Capture the cell that displays the provided text and extract its [X, Y] central coordinate. 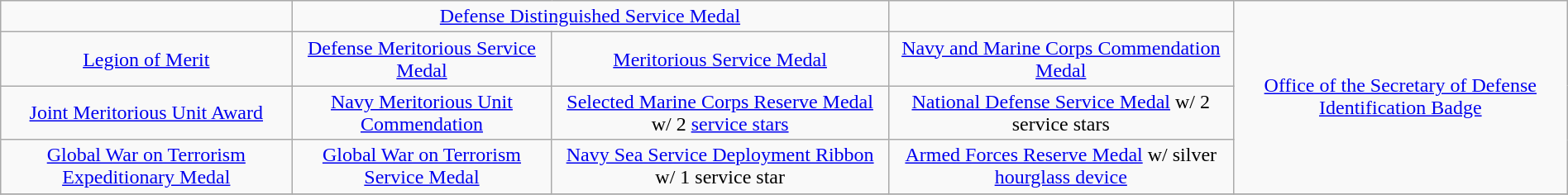
National Defense Service Medal w/ 2 service stars [1060, 112]
Armed Forces Reserve Medal w/ silver hourglass device [1060, 167]
Meritorious Service Medal [719, 59]
Global War on Terrorism Service Medal [422, 167]
Defense Distinguished Service Medal [590, 17]
Navy and Marine Corps Commendation Medal [1060, 59]
Global War on Terrorism Expeditionary Medal [146, 167]
Joint Meritorious Unit Award [146, 112]
Legion of Merit [146, 59]
Office of the Secretary of Defense Identification Badge [1400, 97]
Defense Meritorious Service Medal [422, 59]
Navy Meritorious Unit Commendation [422, 112]
Navy Sea Service Deployment Ribbon w/ 1 service star [719, 167]
Selected Marine Corps Reserve Medal w/ 2 service stars [719, 112]
